Locate the cell with the specified text and output its [x, y] center coordinate. 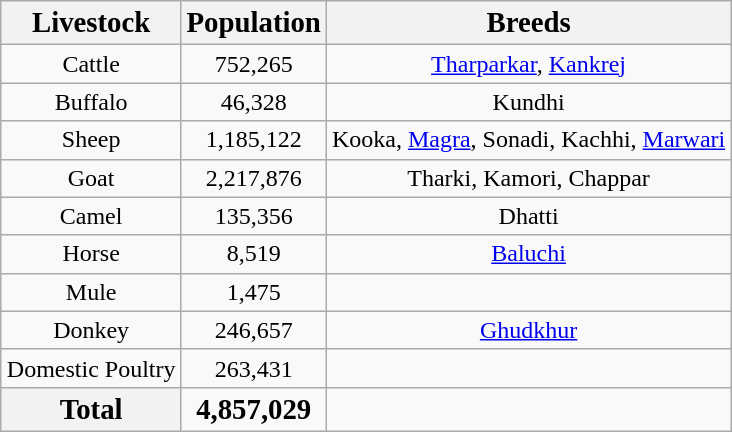
Dhatti [528, 216]
Sheep [91, 140]
135,356 [254, 216]
8,519 [254, 254]
1,185,122 [254, 140]
263,431 [254, 368]
246,657 [254, 330]
Cattle [91, 64]
1,475 [254, 292]
Buffalo [91, 102]
Tharki, Kamori, Chappar [528, 178]
Livestock [91, 23]
Goat [91, 178]
Breeds [528, 23]
4,857,029 [254, 409]
Baluchi [528, 254]
752,265 [254, 64]
Total [91, 409]
Mule [91, 292]
Domestic Poultry [91, 368]
Population [254, 23]
Ghudkhur [528, 330]
Kundhi [528, 102]
Donkey [91, 330]
2,217,876 [254, 178]
Kooka, Magra, Sonadi, Kachhi, Marwari [528, 140]
46,328 [254, 102]
Camel [91, 216]
Horse [91, 254]
Tharparkar, Kankrej [528, 64]
